For the text-containing cell, return its midpoint in (x, y) coordinate format. 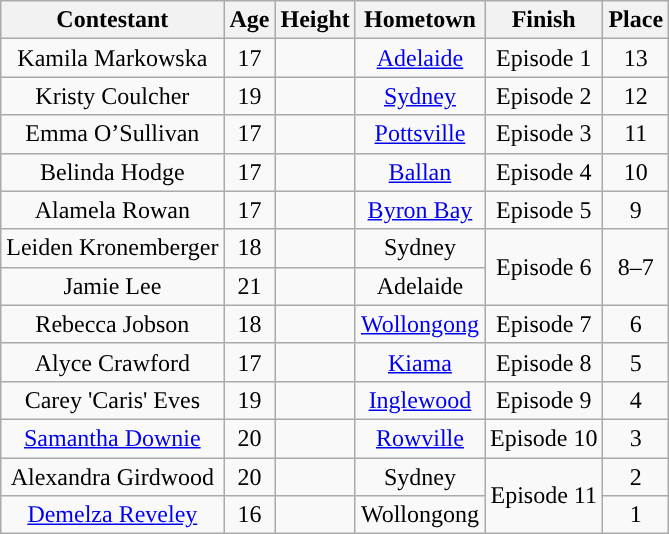
Rebecca Jobson (112, 324)
21 (250, 286)
2 (636, 477)
Jamie Lee (112, 286)
10 (636, 172)
Kiama (420, 362)
4 (636, 400)
Alamela Rowan (112, 210)
Episode 2 (544, 96)
Byron Bay (420, 210)
13 (636, 58)
Episode 8 (544, 362)
5 (636, 362)
6 (636, 324)
Episode 6 (544, 267)
12 (636, 96)
Finish (544, 20)
Leiden Kronemberger (112, 248)
Age (250, 20)
Kristy Coulcher (112, 96)
9 (636, 210)
Emma O’Sullivan (112, 134)
Contestant (112, 20)
Episode 3 (544, 134)
Height (315, 20)
Carey 'Caris' Eves (112, 400)
Episode 9 (544, 400)
Belinda Hodge (112, 172)
3 (636, 438)
Inglewood (420, 400)
1 (636, 515)
Episode 11 (544, 496)
Episode 1 (544, 58)
Rowville (420, 438)
16 (250, 515)
Episode 4 (544, 172)
Episode 7 (544, 324)
8–7 (636, 267)
Alexandra Girdwood (112, 477)
Demelza Reveley (112, 515)
Episode 5 (544, 210)
Samantha Downie (112, 438)
Ballan (420, 172)
Kamila Markowska (112, 58)
Place (636, 20)
Alyce Crawford (112, 362)
Pottsville (420, 134)
Episode 10 (544, 438)
Hometown (420, 20)
11 (636, 134)
